Output the (x, y) coordinate of the center of the cell containing the given text.  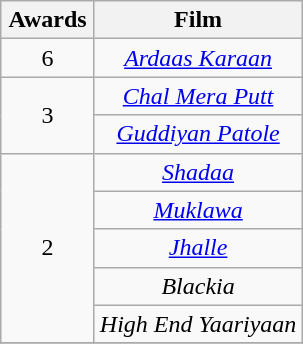
Chal Mera Putt (198, 96)
Awards (48, 20)
Film (198, 20)
Guddiyan Patole (198, 134)
Muklawa (198, 210)
High End Yaariyaan (198, 324)
Blackia (198, 286)
3 (48, 115)
Ardaas Karaan (198, 58)
6 (48, 58)
Jhalle (198, 248)
2 (48, 248)
Shadaa (198, 172)
